Return (X, Y) of the center of cell containing provided text 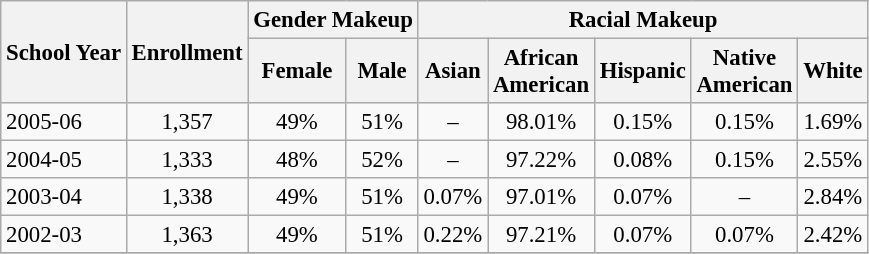
0.08% (642, 160)
2.55% (833, 160)
Enrollment (187, 52)
1,338 (187, 197)
97.01% (542, 197)
1,357 (187, 122)
Hispanic (642, 72)
Racial Makeup (643, 20)
0.22% (452, 235)
2004-05 (64, 160)
98.01% (542, 122)
2.42% (833, 235)
2005-06 (64, 122)
1,363 (187, 235)
52% (382, 160)
48% (297, 160)
School Year (64, 52)
Asian (452, 72)
2.84% (833, 197)
2003-04 (64, 197)
1,333 (187, 160)
1.69% (833, 122)
Native American (744, 72)
2002-03 (64, 235)
Gender Makeup (333, 20)
Male (382, 72)
Female (297, 72)
White (833, 72)
97.22% (542, 160)
97.21% (542, 235)
African American (542, 72)
